Search for the cell housing the specified text and yield its [X, Y] center coordinate. 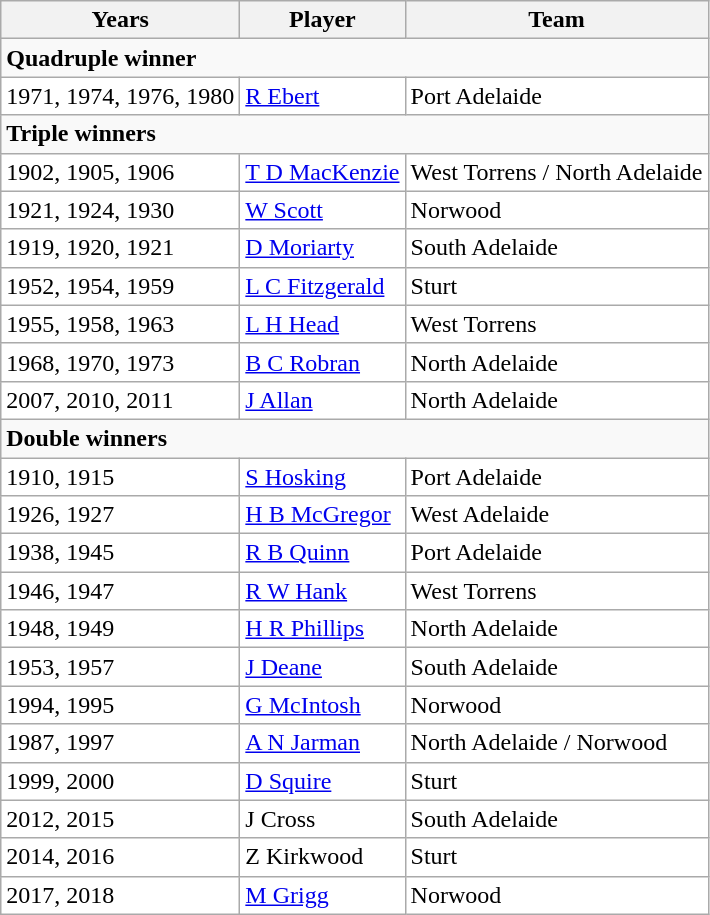
1971, 1974, 1976, 1980 [120, 96]
R W Hank [322, 591]
1994, 1995 [120, 705]
Years [120, 20]
T D MacKenzie [322, 172]
Z Kirkwood [322, 857]
1987, 1997 [120, 743]
West Adelaide [556, 515]
1952, 1954, 1959 [120, 286]
L H Head [322, 324]
1955, 1958, 1963 [120, 324]
M Grigg [322, 895]
2012, 2015 [120, 819]
North Adelaide / Norwood [556, 743]
1921, 1924, 1930 [120, 210]
1910, 1915 [120, 477]
D Moriarty [322, 248]
D Squire [322, 781]
B C Robran [322, 362]
R B Quinn [322, 553]
1946, 1947 [120, 591]
1926, 1927 [120, 515]
1968, 1970, 1973 [120, 362]
L C Fitzgerald [322, 286]
H R Phillips [322, 629]
R Ebert [322, 96]
J Cross [322, 819]
1953, 1957 [120, 667]
H B McGregor [322, 515]
1948, 1949 [120, 629]
S Hosking [322, 477]
1999, 2000 [120, 781]
1938, 1945 [120, 553]
2007, 2010, 2011 [120, 400]
Quadruple winner [354, 58]
West Torrens / North Adelaide [556, 172]
1902, 1905, 1906 [120, 172]
J Allan [322, 400]
J Deane [322, 667]
Player [322, 20]
1919, 1920, 1921 [120, 248]
W Scott [322, 210]
Triple winners [354, 134]
2017, 2018 [120, 895]
G McIntosh [322, 705]
Double winners [354, 438]
Team [556, 20]
A N Jarman [322, 743]
2014, 2016 [120, 857]
